Return the (X, Y) coordinate for the center point of the cell that contains the specified text.  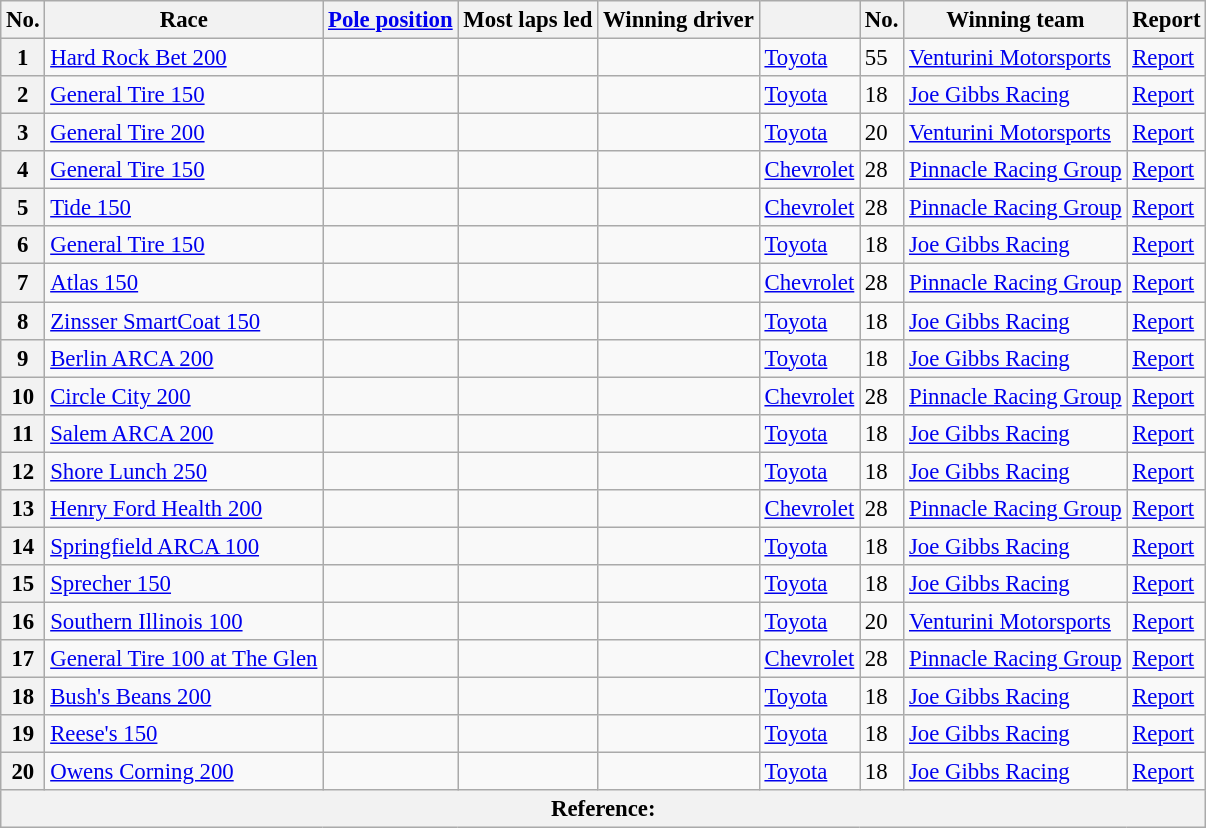
17 (23, 659)
Sprecher 150 (184, 584)
7 (23, 283)
Reference: (604, 809)
Southern Illinois 100 (184, 621)
General Tire 100 at The Glen (184, 659)
Tide 150 (184, 208)
Hard Rock Bet 200 (184, 58)
Winning driver (678, 20)
19 (23, 734)
Bush's Beans 200 (184, 697)
Berlin ARCA 200 (184, 358)
Most laps led (528, 20)
13 (23, 509)
15 (23, 584)
2 (23, 95)
14 (23, 546)
16 (23, 621)
Winning team (1016, 20)
5 (23, 208)
Zinsser SmartCoat 150 (184, 321)
Springfield ARCA 100 (184, 546)
10 (23, 396)
Shore Lunch 250 (184, 471)
6 (23, 245)
Circle City 200 (184, 396)
General Tire 200 (184, 133)
3 (23, 133)
Owens Corning 200 (184, 772)
Atlas 150 (184, 283)
Race (184, 20)
55 (882, 58)
Pole position (390, 20)
1 (23, 58)
9 (23, 358)
Henry Ford Health 200 (184, 509)
8 (23, 321)
4 (23, 170)
11 (23, 433)
12 (23, 471)
Salem ARCA 200 (184, 433)
Reese's 150 (184, 734)
